Return the [X, Y] coordinate for the center point of the cell that contains the specified text.  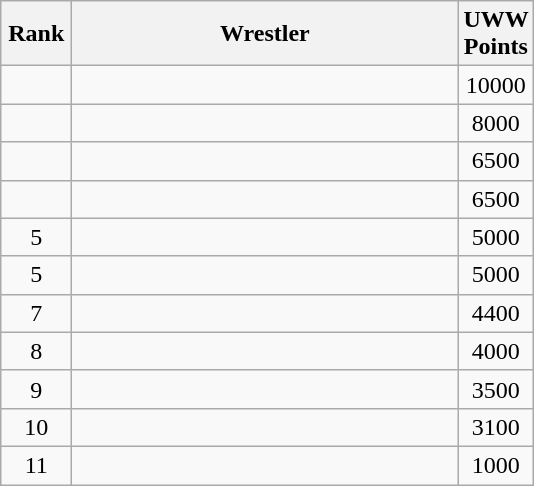
11 [36, 465]
1000 [496, 465]
10000 [496, 85]
Rank [36, 34]
UWW Points [496, 34]
3500 [496, 389]
4400 [496, 313]
Wrestler [265, 34]
8 [36, 351]
4000 [496, 351]
9 [36, 389]
8000 [496, 123]
10 [36, 427]
7 [36, 313]
3100 [496, 427]
